Determine the [X, Y] coordinate at the center of the cell enclosing the given text.  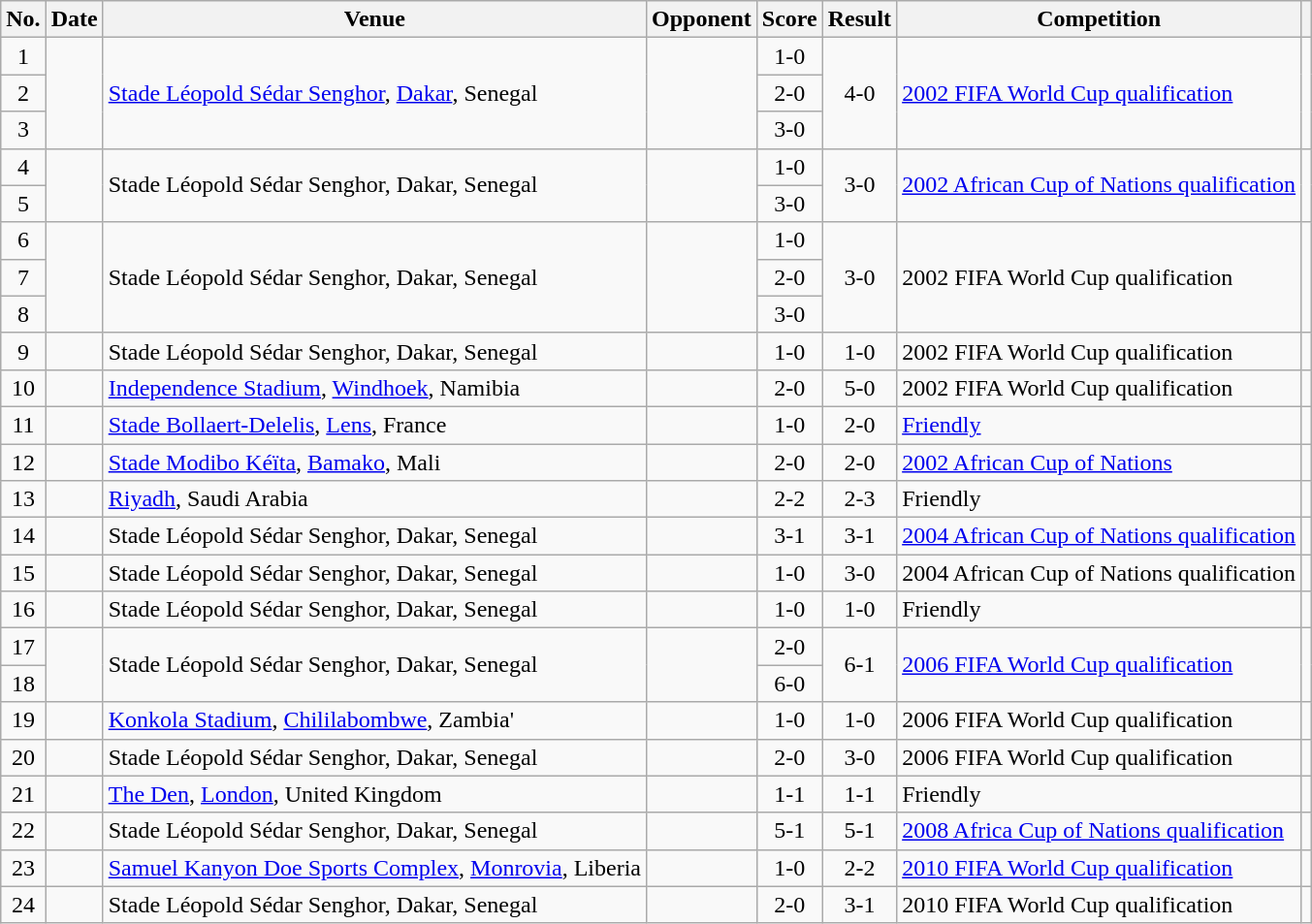
The Den, London, United Kingdom [374, 794]
14 [23, 536]
6 [23, 240]
4-0 [859, 93]
24 [23, 905]
20 [23, 757]
1 [23, 56]
12 [23, 462]
19 [23, 720]
Stade Bollaert-Delelis, Lens, France [374, 425]
Independence Stadium, Windhoek, Namibia [374, 388]
8 [23, 314]
7 [23, 277]
Venue [374, 19]
Samuel Kanyon Doe Sports Complex, Monrovia, Liberia [374, 868]
9 [23, 351]
22 [23, 831]
15 [23, 573]
Opponent [702, 19]
10 [23, 388]
6-1 [859, 665]
5 [23, 204]
18 [23, 684]
Date [74, 19]
23 [23, 868]
17 [23, 647]
16 [23, 610]
2 [23, 93]
2-3 [859, 499]
11 [23, 425]
3 [23, 130]
Konkola Stadium, Chililabombwe, Zambia' [374, 720]
6-0 [789, 684]
No. [23, 19]
Result [859, 19]
Competition [1100, 19]
21 [23, 794]
4 [23, 167]
2002 African Cup of Nations qualification [1100, 185]
13 [23, 499]
Stade Modibo Kéïta, Bamako, Mali [374, 462]
Riyadh, Saudi Arabia [374, 499]
5-0 [859, 388]
Score [789, 19]
2008 Africa Cup of Nations qualification [1100, 831]
2002 African Cup of Nations [1100, 462]
